Output the [X, Y] coordinate of the center of the cell containing the given text.  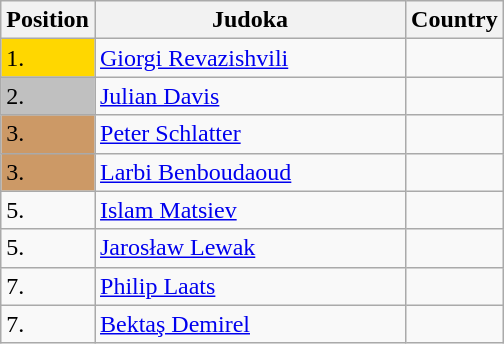
Peter Schlatter [250, 134]
Giorgi Revazishvili [250, 58]
Country [455, 20]
2. [48, 96]
Jarosław Lewak [250, 248]
1. [48, 58]
Bektaş Demirel [250, 324]
Position [48, 20]
Islam Matsiev [250, 210]
Larbi Benboudaoud [250, 172]
Judoka [250, 20]
Philip Laats [250, 286]
Julian Davis [250, 96]
